Output the [x, y] coordinate of the center of the cell containing the given text.  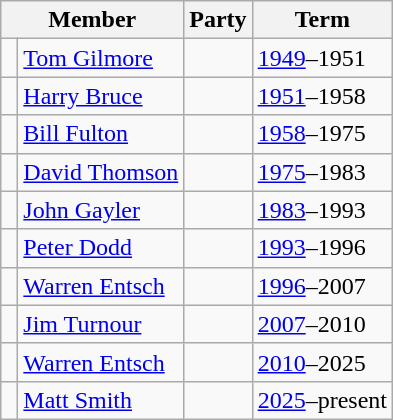
Jim Turnour [101, 324]
1983–1993 [322, 210]
Peter Dodd [101, 248]
Party [218, 20]
David Thomson [101, 172]
1951–1958 [322, 96]
1996–2007 [322, 286]
Matt Smith [101, 400]
Member [92, 20]
2025–present [322, 400]
1958–1975 [322, 134]
2007–2010 [322, 324]
John Gayler [101, 210]
1975–1983 [322, 172]
Tom Gilmore [101, 58]
Harry Bruce [101, 96]
Term [322, 20]
1949–1951 [322, 58]
2010–2025 [322, 362]
Bill Fulton [101, 134]
1993–1996 [322, 248]
